Provide the (x, y) coordinate of the cell's center where the given text is located.  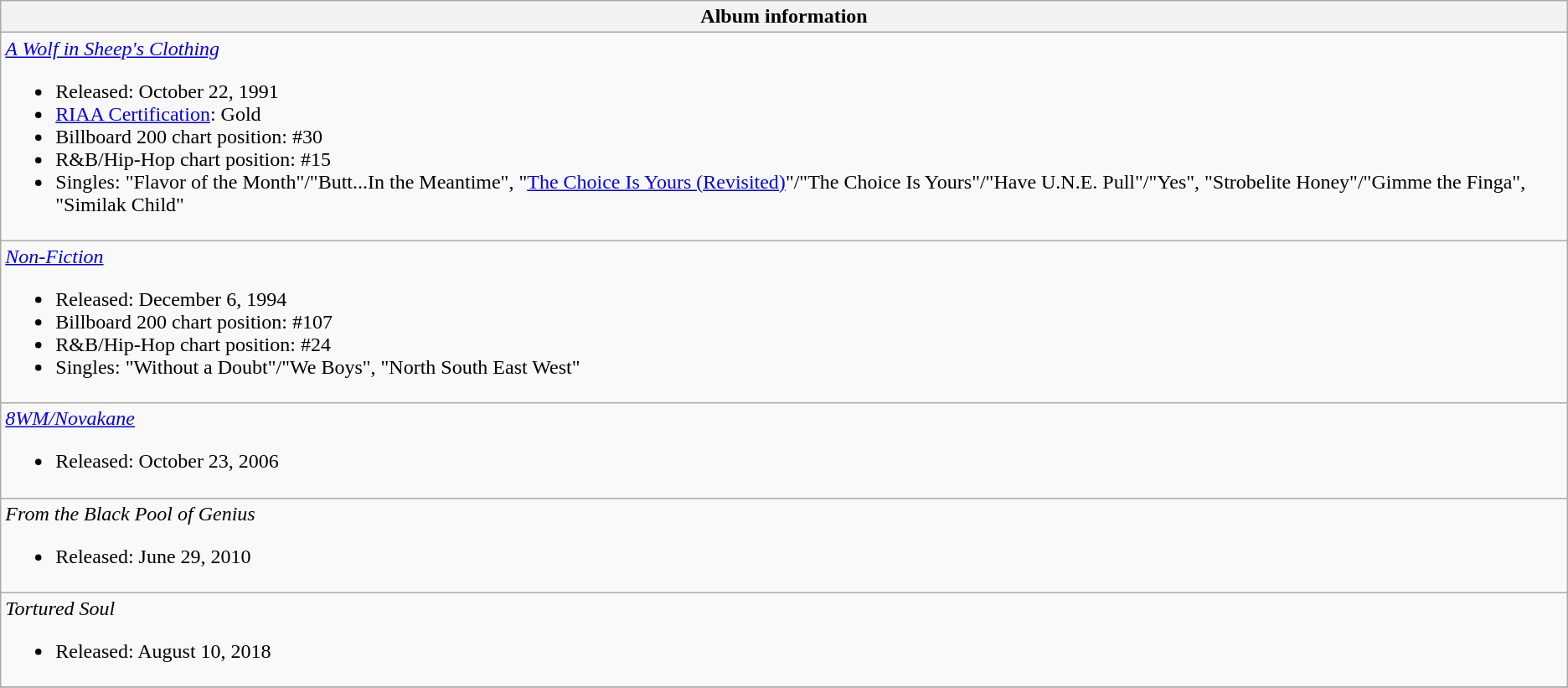
Tortured SoulReleased: August 10, 2018 (784, 640)
Album information (784, 17)
8WM/NovakaneReleased: October 23, 2006 (784, 451)
From the Black Pool of GeniusReleased: June 29, 2010 (784, 545)
